Find where the given text appears and provide that cell's center as [X, Y] coordinate. 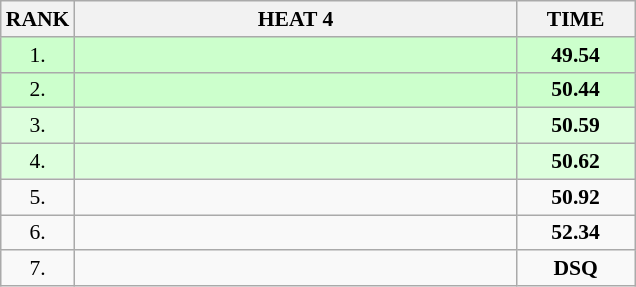
RANK [38, 19]
52.34 [576, 233]
6. [38, 233]
50.62 [576, 162]
3. [38, 126]
49.54 [576, 55]
50.44 [576, 90]
1. [38, 55]
4. [38, 162]
2. [38, 90]
TIME [576, 19]
50.59 [576, 126]
HEAT 4 [295, 19]
5. [38, 197]
DSQ [576, 269]
50.92 [576, 197]
7. [38, 269]
